Detect which cell encompasses the target text, then output its [X, Y] center coordinate. 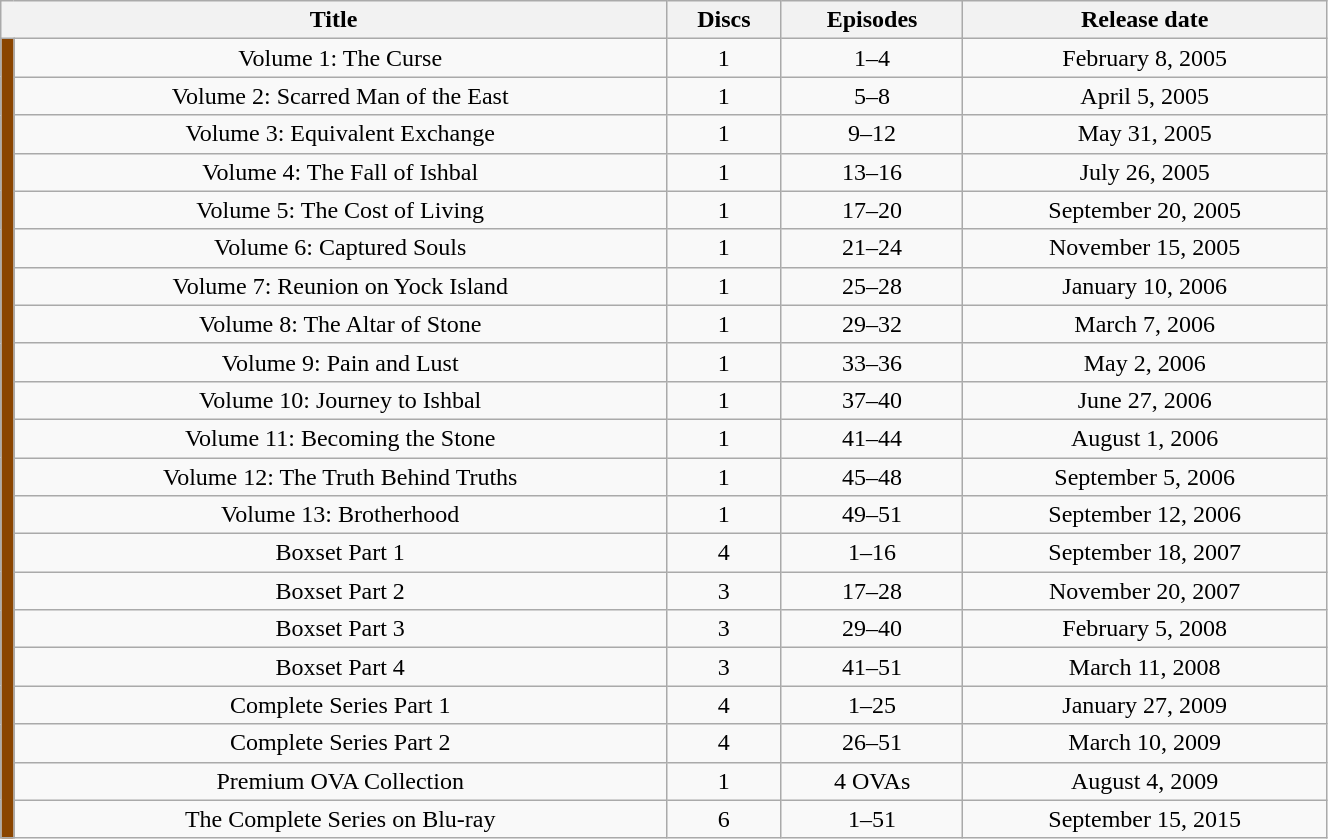
26–51 [872, 743]
Release date [1145, 20]
Boxset Part 1 [340, 553]
Volume 4: The Fall of Ishbal [340, 172]
September 12, 2006 [1145, 515]
Volume 3: Equivalent Exchange [340, 134]
29–32 [872, 324]
The Complete Series on Blu-ray [340, 819]
37–40 [872, 400]
August 1, 2006 [1145, 438]
13–16 [872, 172]
17–28 [872, 591]
Volume 13: Brotherhood [340, 515]
Premium OVA Collection [340, 781]
May 31, 2005 [1145, 134]
5–8 [872, 96]
July 26, 2005 [1145, 172]
Volume 7: Reunion on Yock Island [340, 286]
Boxset Part 4 [340, 667]
Boxset Part 2 [340, 591]
Volume 11: Becoming the Stone [340, 438]
41–44 [872, 438]
29–40 [872, 629]
1–51 [872, 819]
Volume 2: Scarred Man of the East [340, 96]
November 15, 2005 [1145, 248]
Volume 10: Journey to Ishbal [340, 400]
21–24 [872, 248]
Episodes [872, 20]
9–12 [872, 134]
Volume 1: The Curse [340, 58]
Volume 5: The Cost of Living [340, 210]
September 20, 2005 [1145, 210]
January 10, 2006 [1145, 286]
45–48 [872, 477]
Complete Series Part 2 [340, 743]
Volume 9: Pain and Lust [340, 362]
41–51 [872, 667]
November 20, 2007 [1145, 591]
March 10, 2009 [1145, 743]
Complete Series Part 1 [340, 705]
1–25 [872, 705]
Volume 6: Captured Souls [340, 248]
49–51 [872, 515]
33–36 [872, 362]
March 11, 2008 [1145, 667]
1–16 [872, 553]
April 5, 2005 [1145, 96]
Title [334, 20]
25–28 [872, 286]
4 OVAs [872, 781]
May 2, 2006 [1145, 362]
Discs [724, 20]
September 18, 2007 [1145, 553]
February 8, 2005 [1145, 58]
August 4, 2009 [1145, 781]
February 5, 2008 [1145, 629]
17–20 [872, 210]
Boxset Part 3 [340, 629]
September 5, 2006 [1145, 477]
June 27, 2006 [1145, 400]
September 15, 2015 [1145, 819]
Volume 8: The Altar of Stone [340, 324]
1–4 [872, 58]
March 7, 2006 [1145, 324]
January 27, 2009 [1145, 705]
Volume 12: The Truth Behind Truths [340, 477]
6 [724, 819]
